Pinpoint the cell where the given text exists, returning its (x, y) midpoint coordinate. 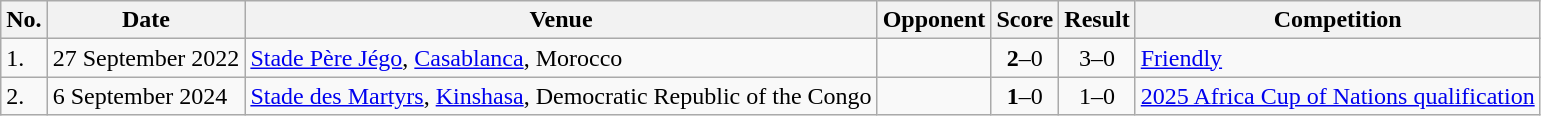
2025 Africa Cup of Nations qualification (1338, 96)
Date (146, 20)
Result (1097, 20)
2–0 (1025, 58)
Venue (561, 20)
Competition (1338, 20)
3–0 (1097, 58)
1. (24, 58)
No. (24, 20)
2. (24, 96)
Score (1025, 20)
27 September 2022 (146, 58)
6 September 2024 (146, 96)
Opponent (934, 20)
Stade des Martyrs, Kinshasa, Democratic Republic of the Congo (561, 96)
Stade Père Jégo, Casablanca, Morocco (561, 58)
Friendly (1338, 58)
